Identify which cell holds the provided text, then report its [X, Y] central coordinate. 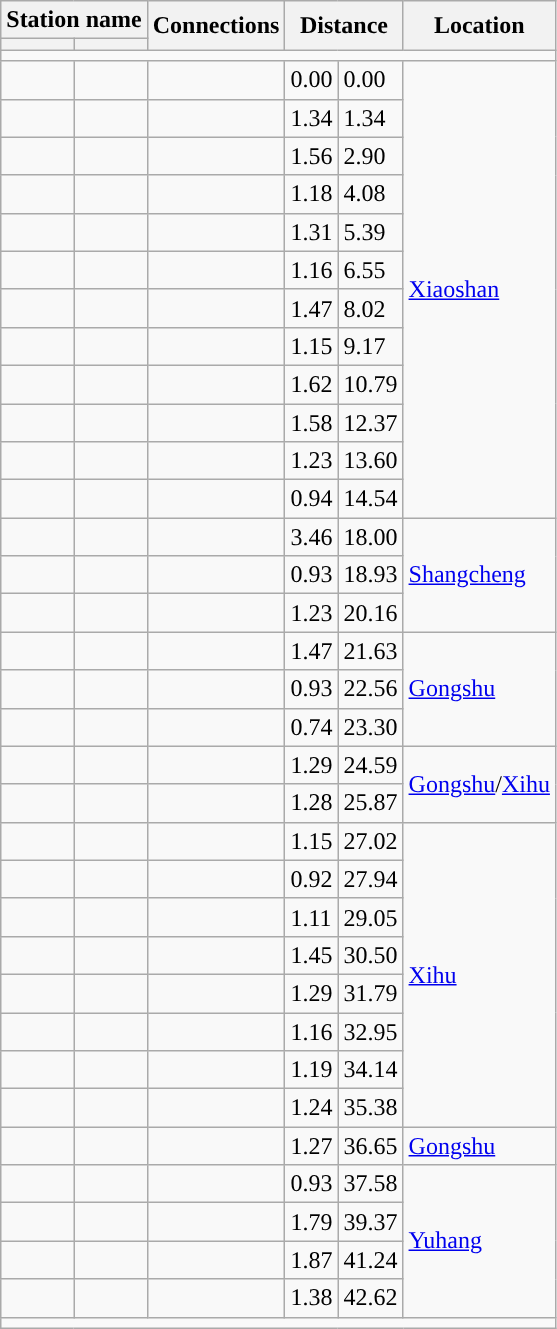
1.45 [312, 955]
21.63 [370, 651]
10.79 [370, 384]
1.19 [312, 1070]
1.87 [312, 1260]
2.90 [370, 156]
34.14 [370, 1070]
25.87 [370, 803]
0.94 [312, 499]
22.56 [370, 689]
1.56 [312, 156]
37.58 [370, 1184]
1.58 [312, 423]
1.28 [312, 803]
Station name [74, 20]
39.37 [370, 1222]
1.24 [312, 1108]
Distance [344, 26]
1.79 [312, 1222]
Xihu [479, 974]
27.02 [370, 841]
0.74 [312, 727]
4.08 [370, 194]
5.39 [370, 232]
Shangcheng [479, 575]
36.65 [370, 1146]
6.55 [370, 270]
20.16 [370, 613]
31.79 [370, 993]
Gongshu/Xihu [479, 784]
1.11 [312, 917]
1.31 [312, 232]
0.92 [312, 879]
Xiaoshan [479, 290]
29.05 [370, 917]
24.59 [370, 765]
Connections [216, 26]
30.50 [370, 955]
13.60 [370, 461]
27.94 [370, 879]
18.00 [370, 537]
18.93 [370, 575]
Yuhang [479, 1241]
35.38 [370, 1108]
14.54 [370, 499]
23.30 [370, 727]
Location [479, 26]
41.24 [370, 1260]
1.27 [312, 1146]
3.46 [312, 537]
9.17 [370, 346]
1.38 [312, 1298]
1.18 [312, 194]
32.95 [370, 1031]
8.02 [370, 308]
42.62 [370, 1298]
12.37 [370, 423]
1.62 [312, 384]
